For the text-containing cell, return its midpoint in [x, y] coordinate format. 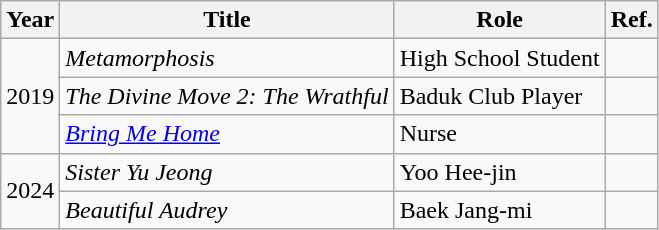
Nurse [500, 134]
2019 [30, 96]
Sister Yu Jeong [227, 172]
Yoo Hee-jin [500, 172]
2024 [30, 191]
Beautiful Audrey [227, 210]
Bring Me Home [227, 134]
Baek Jang-mi [500, 210]
The Divine Move 2: The Wrathful [227, 96]
Year [30, 20]
Title [227, 20]
Metamorphosis [227, 58]
Role [500, 20]
Ref. [632, 20]
Baduk Club Player [500, 96]
High School Student [500, 58]
